Provide the (x, y) coordinate of the cell's center where the given text is located.  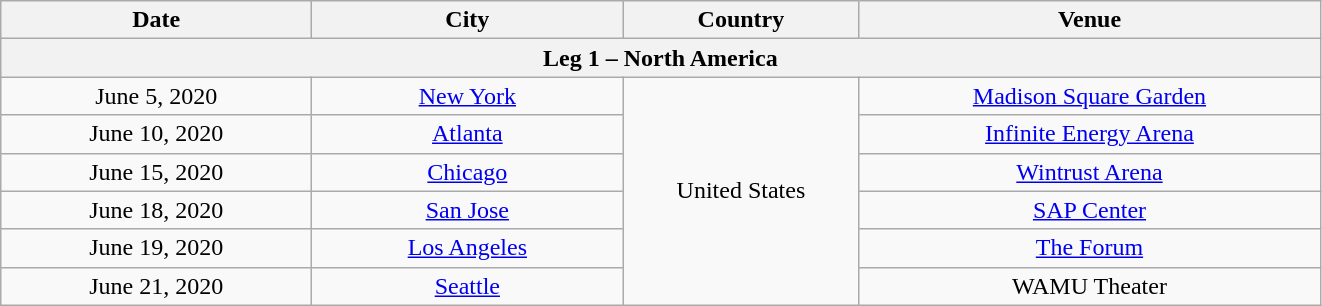
WAMU Theater (1090, 286)
Country (741, 20)
Atlanta (468, 134)
June 5, 2020 (156, 96)
Seattle (468, 286)
Wintrust Arena (1090, 172)
Infinite Energy Arena (1090, 134)
June 15, 2020 (156, 172)
New York (468, 96)
Chicago (468, 172)
United States (741, 191)
June 18, 2020 (156, 210)
June 19, 2020 (156, 248)
The Forum (1090, 248)
June 21, 2020 (156, 286)
Leg 1 – North America (660, 58)
Venue (1090, 20)
Date (156, 20)
SAP Center (1090, 210)
Madison Square Garden (1090, 96)
Los Angeles (468, 248)
City (468, 20)
June 10, 2020 (156, 134)
San Jose (468, 210)
